Detect which cell encompasses the target text, then output its [X, Y] center coordinate. 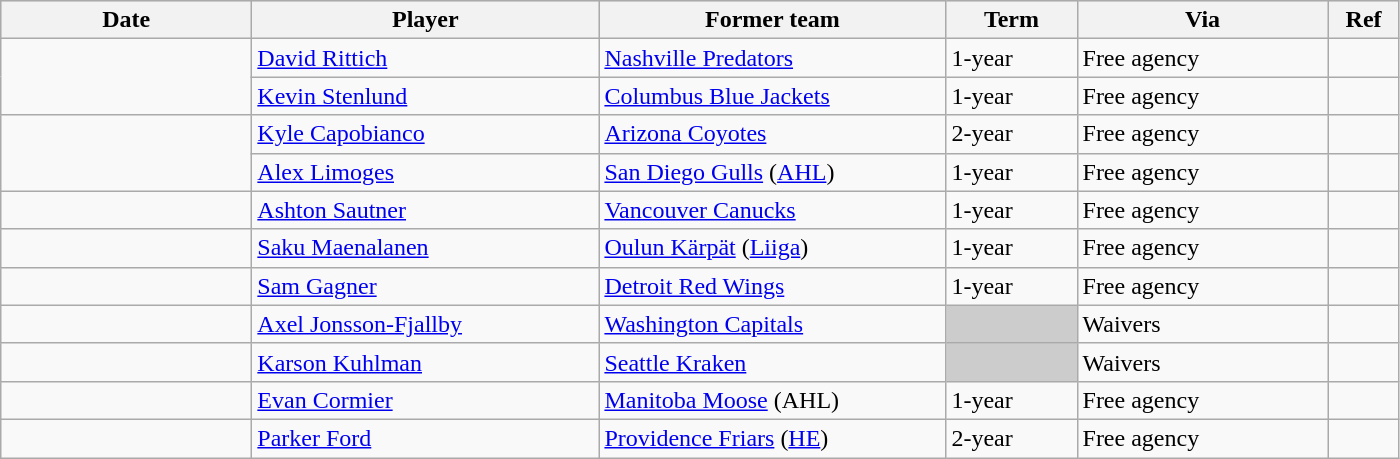
Columbus Blue Jackets [772, 96]
Providence Friars (HE) [772, 438]
Oulun Kärpät (Liiga) [772, 248]
Alex Limoges [426, 172]
Manitoba Moose (AHL) [772, 400]
Ashton Sautner [426, 210]
Saku Maenalanen [426, 248]
Nashville Predators [772, 58]
Sam Gagner [426, 286]
Seattle Kraken [772, 362]
Ref [1364, 20]
Karson Kuhlman [426, 362]
Kyle Capobianco [426, 134]
Kevin Stenlund [426, 96]
Parker Ford [426, 438]
Arizona Coyotes [772, 134]
Axel Jonsson-Fjallby [426, 324]
Detroit Red Wings [772, 286]
Date [126, 20]
Via [1202, 20]
Player [426, 20]
Evan Cormier [426, 400]
Former team [772, 20]
Term [1012, 20]
Washington Capitals [772, 324]
San Diego Gulls (AHL) [772, 172]
Vancouver Canucks [772, 210]
David Rittich [426, 58]
